Return the (X, Y) coordinate for the center point of the cell that contains the specified text.  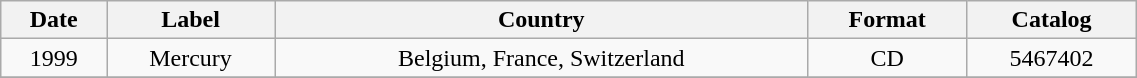
Label (191, 20)
1999 (54, 58)
Belgium, France, Switzerland (542, 58)
Catalog (1051, 20)
Format (887, 20)
Date (54, 20)
CD (887, 58)
5467402 (1051, 58)
Country (542, 20)
Mercury (191, 58)
